Find where the given text appears and provide that cell's center as [x, y] coordinate. 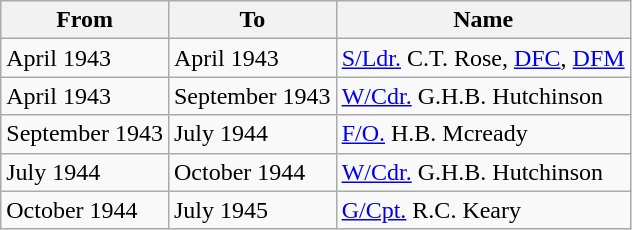
Name [483, 20]
F/O. H.B. Mcready [483, 134]
To [252, 20]
July 1945 [252, 210]
S/Ldr. C.T. Rose, DFC, DFM [483, 58]
G/Cpt. R.C. Keary [483, 210]
From [85, 20]
